Return [x, y] of the center of cell containing provided text 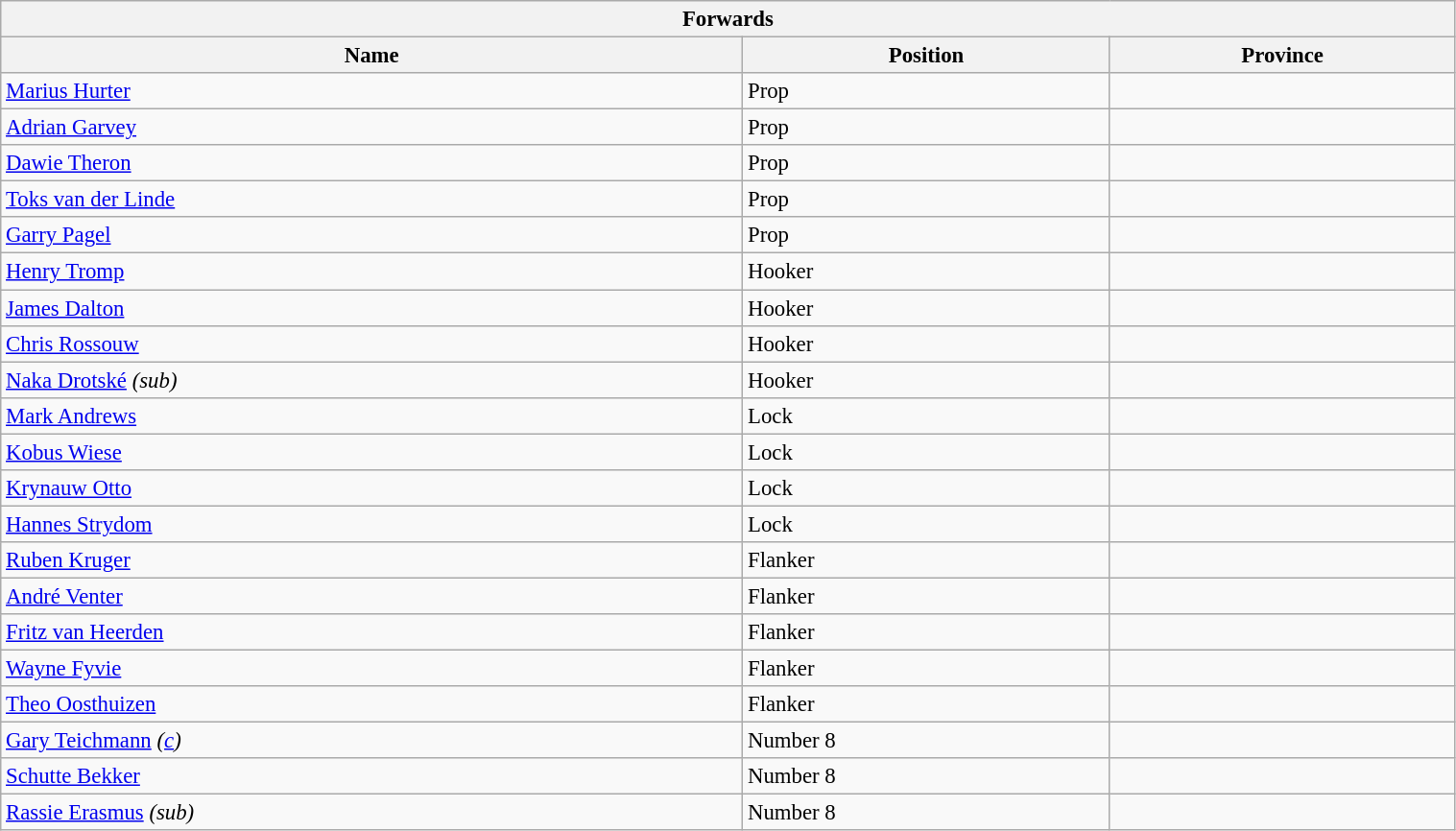
Schutte Bekker [372, 776]
Position [927, 56]
James Dalton [372, 308]
Toks van der Linde [372, 200]
Name [372, 56]
Krynauw Otto [372, 488]
Gary Teichmann (c) [372, 741]
Henry Tromp [372, 272]
André Venter [372, 596]
Province [1282, 56]
Marius Hurter [372, 91]
Theo Oosthuizen [372, 704]
Rassie Erasmus (sub) [372, 813]
Wayne Fyvie [372, 669]
Kobus Wiese [372, 452]
Garry Pagel [372, 235]
Dawie Theron [372, 163]
Naka Drotské (sub) [372, 380]
Chris Rossouw [372, 344]
Forwards [728, 19]
Fritz van Heerden [372, 632]
Hannes Strydom [372, 524]
Adrian Garvey [372, 128]
Mark Andrews [372, 415]
Ruben Kruger [372, 560]
